Extract the (X, Y) coordinate from the center of the cell holding the provided text.  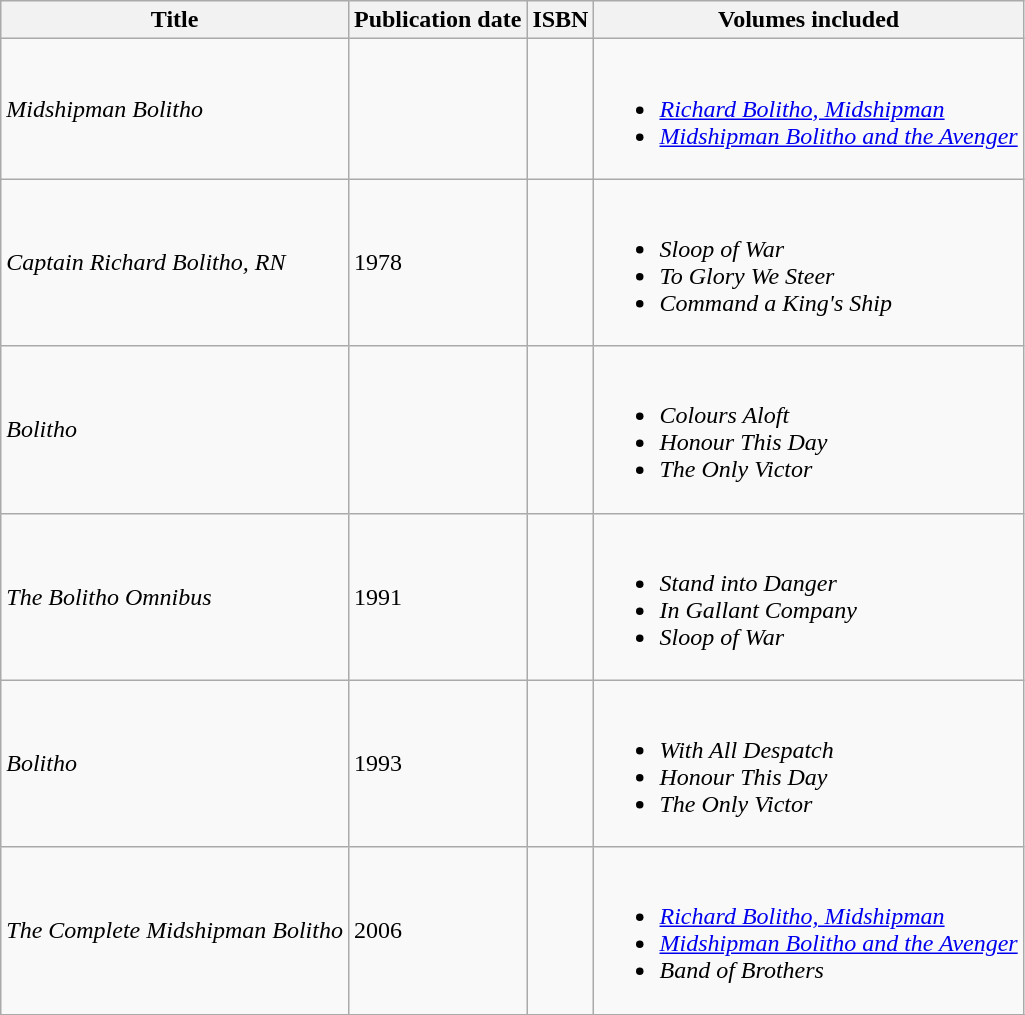
Title (175, 20)
The Bolitho Omnibus (175, 596)
1978 (437, 262)
ISBN (560, 20)
Midshipman Bolitho (175, 109)
Richard Bolitho, MidshipmanMidshipman Bolitho and the Avenger Band of Brothers (808, 930)
1993 (437, 764)
Volumes included (808, 20)
Captain Richard Bolitho, RN (175, 262)
1991 (437, 596)
Sloop of WarTo Glory We SteerCommand a King's Ship (808, 262)
With All DespatchHonour This DayThe Only Victor (808, 764)
Richard Bolitho, MidshipmanMidshipman Bolitho and the Avenger (808, 109)
Publication date (437, 20)
Stand into DangerIn Gallant CompanySloop of War (808, 596)
Colours AloftHonour This DayThe Only Victor (808, 430)
2006 (437, 930)
The Complete Midshipman Bolitho (175, 930)
